For the text-containing cell, return its midpoint in (X, Y) coordinate format. 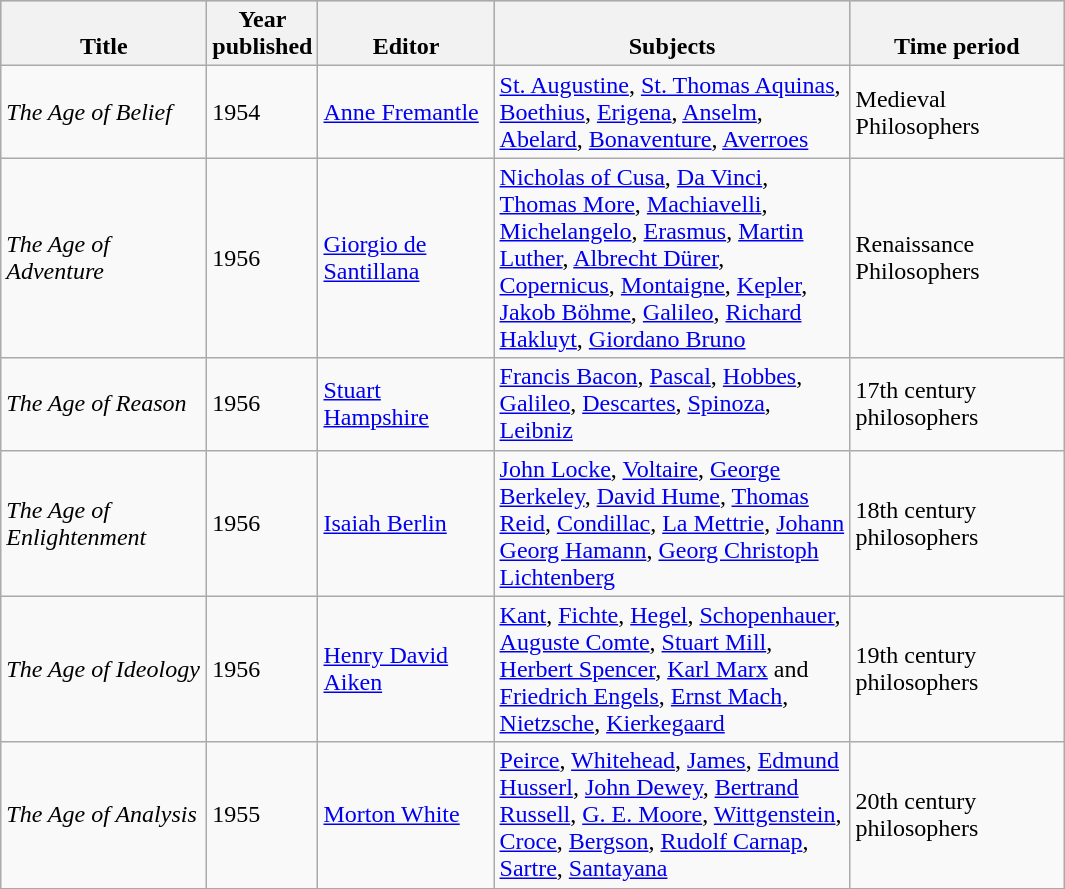
Title (104, 34)
St. Augustine, St. Thomas Aquinas, Boethius, Erigena, Anselm, Abelard, Bonaventure, Averroes (672, 112)
The Age of Adventure (104, 258)
Time period (957, 34)
Editor (406, 34)
The Age of Enlightenment (104, 523)
Year published (262, 34)
Francis Bacon, Pascal, Hobbes, Galileo, Descartes, Spinoza, Leibniz (672, 404)
19th century philosophers (957, 669)
John Locke, Voltaire, George Berkeley, David Hume, Thomas Reid, Condillac, La Mettrie, Johann Georg Hamann, Georg Christoph Lichtenberg (672, 523)
Medieval Philosophers (957, 112)
The Age of Ideology (104, 669)
Henry David Aiken (406, 669)
17th century philosophers (957, 404)
Renaissance Philosophers (957, 258)
The Age of Belief (104, 112)
Kant, Fichte, Hegel, Schopenhauer, Auguste Comte, Stuart Mill, Herbert Spencer, Karl Marx and Friedrich Engels, Ernst Mach, Nietzsche, Kierkegaard (672, 669)
20th century philosophers (957, 815)
Morton White (406, 815)
The Age of Reason (104, 404)
Giorgio de Santillana (406, 258)
Isaiah Berlin (406, 523)
Subjects (672, 34)
Peirce, Whitehead, James, Edmund Husserl, John Dewey, Bertrand Russell, G. E. Moore, Wittgenstein, Croce, Bergson, Rudolf Carnap, Sartre, Santayana (672, 815)
1955 (262, 815)
Stuart Hampshire (406, 404)
Anne Fremantle (406, 112)
18th century philosophers (957, 523)
The Age of Analysis (104, 815)
1954 (262, 112)
